Return the [x, y] coordinate for the center point of the cell that contains the specified text.  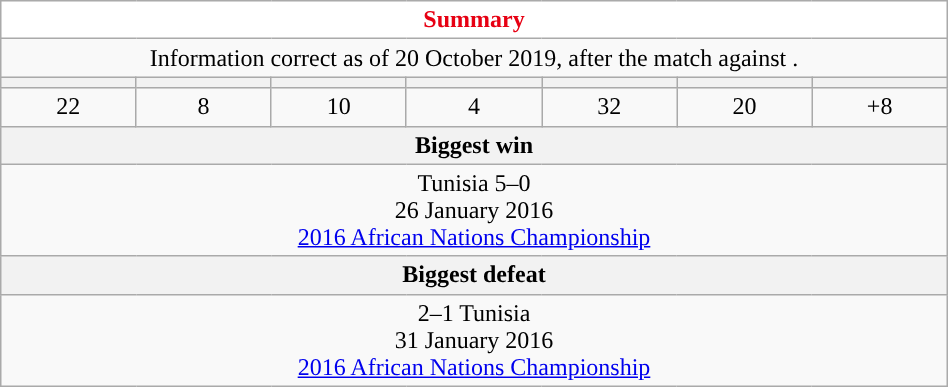
32 [610, 107]
20 [744, 107]
8 [204, 107]
22 [68, 107]
4 [474, 107]
Biggest defeat [474, 275]
10 [338, 107]
2–1 Tunisia31 January 20162016 African Nations Championship [474, 340]
Information correct as of 20 October 2019, after the match against . [474, 58]
Biggest win [474, 145]
Tunisia 5–0 26 January 20162016 African Nations Championship [474, 210]
+8 [880, 107]
Summary [474, 20]
